Extract the (x, y) coordinate from the center of the cell holding the provided text.  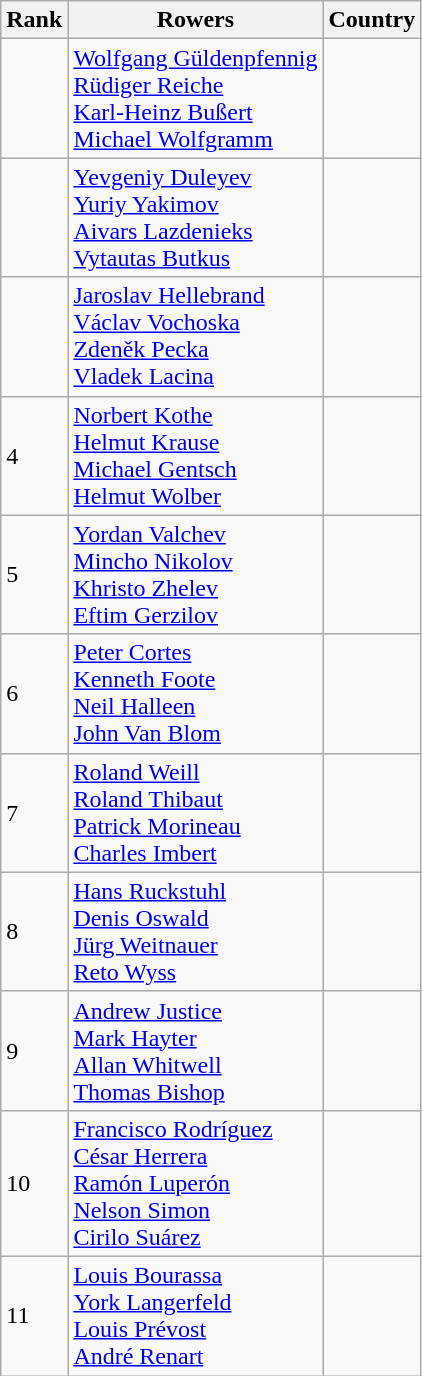
Andrew JusticeMark HayterAllan WhitwellThomas Bishop (196, 1050)
Yordan ValchevMincho NikolovKhristo ZhelevEftim Gerzilov (196, 574)
Rank (34, 20)
4 (34, 456)
Country (372, 20)
Jaroslav HellebrandVáclav VochoskaZdeněk PeckaVladek Lacina (196, 336)
Hans RuckstuhlDenis OswaldJürg WeitnauerReto Wyss (196, 932)
9 (34, 1050)
5 (34, 574)
Francisco RodríguezCésar HerreraRamón LuperónNelson SimonCirilo Suárez (196, 1183)
Yevgeniy DuleyevYuriy YakimovAivars LazdenieksVytautas Butkus (196, 218)
6 (34, 694)
Louis BourassaYork LangerfeldLouis PrévostAndré Renart (196, 1316)
11 (34, 1316)
Wolfgang GüldenpfennigRüdiger ReicheKarl-Heinz BußertMichael Wolfgramm (196, 98)
7 (34, 812)
Norbert KotheHelmut KrauseMichael GentschHelmut Wolber (196, 456)
Peter CortesKenneth FooteNeil HalleenJohn Van Blom (196, 694)
10 (34, 1183)
Rowers (196, 20)
8 (34, 932)
Roland WeillRoland ThibautPatrick MorineauCharles Imbert (196, 812)
